Provide the (x, y) coordinate of the cell's center where the given text is located.  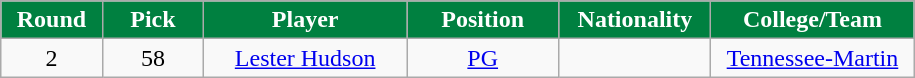
58 (152, 58)
Lester Hudson (306, 58)
Position (483, 20)
Player (306, 20)
PG (483, 58)
Nationality (635, 20)
2 (52, 58)
College/Team (812, 20)
Round (52, 20)
Pick (152, 20)
Tennessee-Martin (812, 58)
